Detect which cell encompasses the target text, then output its [X, Y] center coordinate. 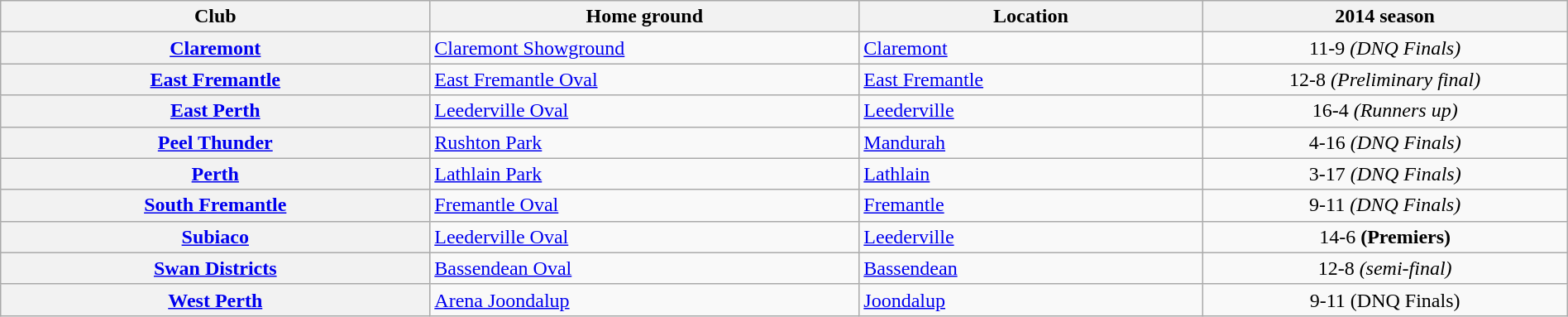
Arena Joondalup [645, 300]
Perth [215, 174]
12-8 (Preliminary final) [1384, 79]
South Fremantle [215, 205]
11-9 (DNQ Finals) [1384, 48]
Claremont Showground [645, 48]
Subiaco [215, 237]
16-4 (Runners up) [1384, 111]
12-8 (semi-final) [1384, 268]
Rushton Park [645, 142]
Location [1030, 17]
3-17 (DNQ Finals) [1384, 174]
Fremantle Oval [645, 205]
East Perth [215, 111]
Home ground [645, 17]
Mandurah [1030, 142]
2014 season [1384, 17]
14-6 (Premiers) [1384, 237]
Bassendean [1030, 268]
Bassendean Oval [645, 268]
East Fremantle Oval [645, 79]
Swan Districts [215, 268]
Club [215, 17]
Joondalup [1030, 300]
Peel Thunder [215, 142]
Lathlain Park [645, 174]
Fremantle [1030, 205]
4-16 (DNQ Finals) [1384, 142]
Lathlain [1030, 174]
West Perth [215, 300]
